Provide the (x, y) coordinate of the cell's center where the given text is located.  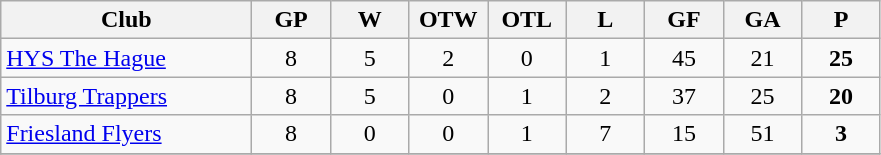
Friesland Flyers (126, 134)
OTL (528, 20)
P (842, 20)
GF (684, 20)
W (370, 20)
15 (684, 134)
Club (126, 20)
3 (842, 134)
HYS The Hague (126, 58)
45 (684, 58)
OTW (448, 20)
Tilburg Trappers (126, 96)
21 (762, 58)
L (606, 20)
GA (762, 20)
37 (684, 96)
7 (606, 134)
GP (292, 20)
51 (762, 134)
20 (842, 96)
